Extract the [X, Y] coordinate from the center of the cell holding the provided text.  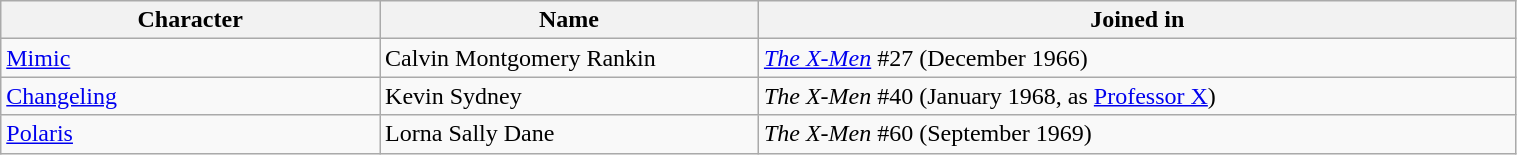
Calvin Montgomery Rankin [570, 58]
The X-Men #60 (September 1969) [1137, 134]
Name [570, 20]
Kevin Sydney [570, 96]
Polaris [190, 134]
The X-Men #40 (January 1968, as Professor X) [1137, 96]
The X-Men #27 (December 1966) [1137, 58]
Joined in [1137, 20]
Mimic [190, 58]
Changeling [190, 96]
Character [190, 20]
Lorna Sally Dane [570, 134]
